Search for the cell housing the specified text and yield its [X, Y] center coordinate. 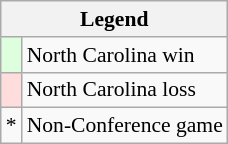
North Carolina win [125, 55]
Legend [114, 19]
Non-Conference game [125, 126]
* [12, 126]
North Carolina loss [125, 90]
